For the text-containing cell, return its midpoint in [x, y] coordinate format. 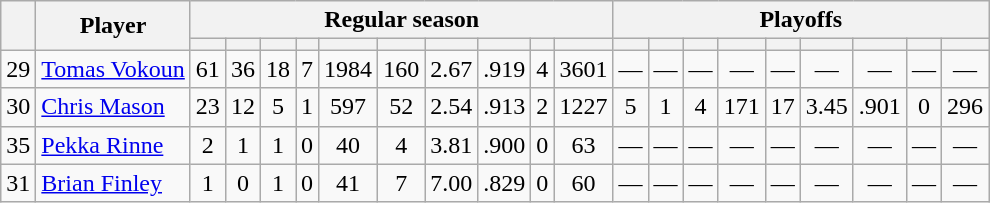
160 [402, 69]
296 [964, 107]
3601 [584, 69]
Brian Finley [114, 183]
29 [18, 69]
597 [348, 107]
41 [348, 183]
2.54 [452, 107]
1227 [584, 107]
1984 [348, 69]
.901 [880, 107]
17 [782, 107]
.829 [504, 183]
Player [114, 26]
Playoffs [801, 20]
Regular season [402, 20]
.900 [504, 145]
Tomas Vokoun [114, 69]
36 [242, 69]
61 [208, 69]
171 [742, 107]
7.00 [452, 183]
40 [348, 145]
Chris Mason [114, 107]
23 [208, 107]
.919 [504, 69]
.913 [504, 107]
31 [18, 183]
Pekka Rinne [114, 145]
18 [278, 69]
2.67 [452, 69]
52 [402, 107]
60 [584, 183]
63 [584, 145]
3.81 [452, 145]
35 [18, 145]
30 [18, 107]
12 [242, 107]
3.45 [826, 107]
